Locate the cell with the specified text and output its (X, Y) center coordinate. 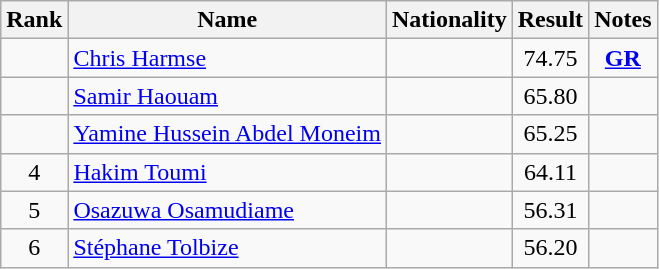
4 (34, 172)
Notes (623, 20)
GR (623, 58)
65.80 (550, 96)
Result (550, 20)
Name (228, 20)
Rank (34, 20)
Osazuwa Osamudiame (228, 210)
56.20 (550, 248)
74.75 (550, 58)
56.31 (550, 210)
Samir Haouam (228, 96)
Nationality (449, 20)
6 (34, 248)
Chris Harmse (228, 58)
Stéphane Tolbize (228, 248)
Hakim Toumi (228, 172)
64.11 (550, 172)
5 (34, 210)
65.25 (550, 134)
Yamine Hussein Abdel Moneim (228, 134)
